Search for the cell housing the specified text and yield its [x, y] center coordinate. 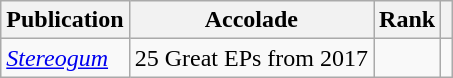
25 Great EPs from 2017 [251, 58]
Rank [408, 20]
Accolade [251, 20]
Stereogum [65, 58]
Publication [65, 20]
